Capture the cell that displays the provided text and extract its (X, Y) central coordinate. 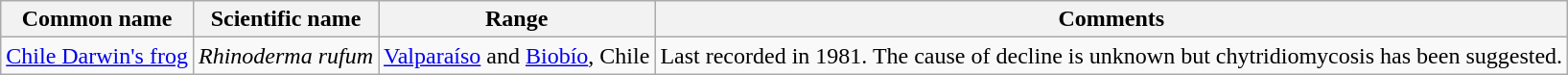
Scientific name (286, 19)
Comments (1112, 19)
Rhinoderma rufum (286, 56)
Valparaíso and Biobío, Chile (516, 56)
Last recorded in 1981. The cause of decline is unknown but chytridiomycosis has been suggested. (1112, 56)
Range (516, 19)
Chile Darwin's frog (98, 56)
Common name (98, 19)
